Output the [x, y] coordinate of the center of the cell containing the given text.  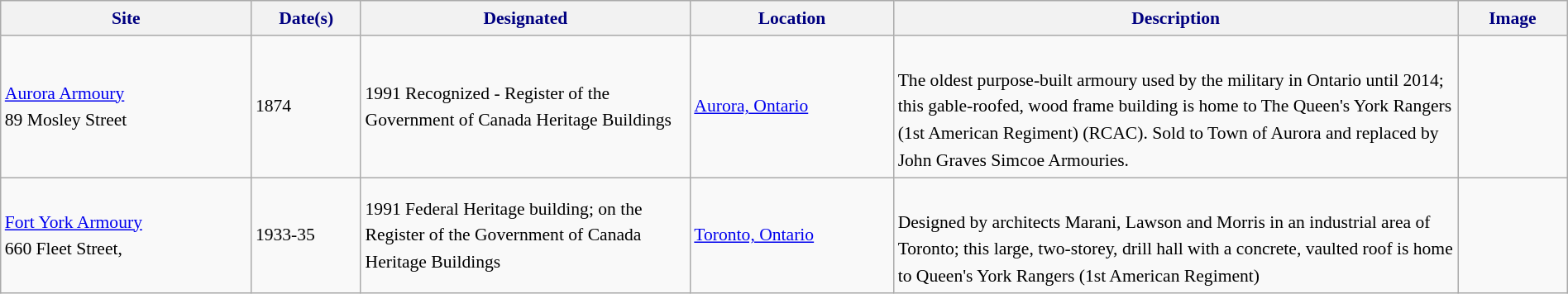
Aurora Armoury89 Mosley Street [126, 107]
1874 [306, 107]
Toronto, Ontario [791, 236]
Designated [525, 18]
1991 Federal Heritage building; on the Register of the Government of Canada Heritage Buildings [525, 236]
1991 Recognized - Register of the Government of Canada Heritage Buildings [525, 107]
Image [1513, 18]
Fort York Armoury 660 Fleet Street, [126, 236]
Aurora, Ontario [791, 107]
Description [1176, 18]
Date(s) [306, 18]
1933-35 [306, 236]
Location [791, 18]
Site [126, 18]
